For the text-containing cell, return its midpoint in [X, Y] coordinate format. 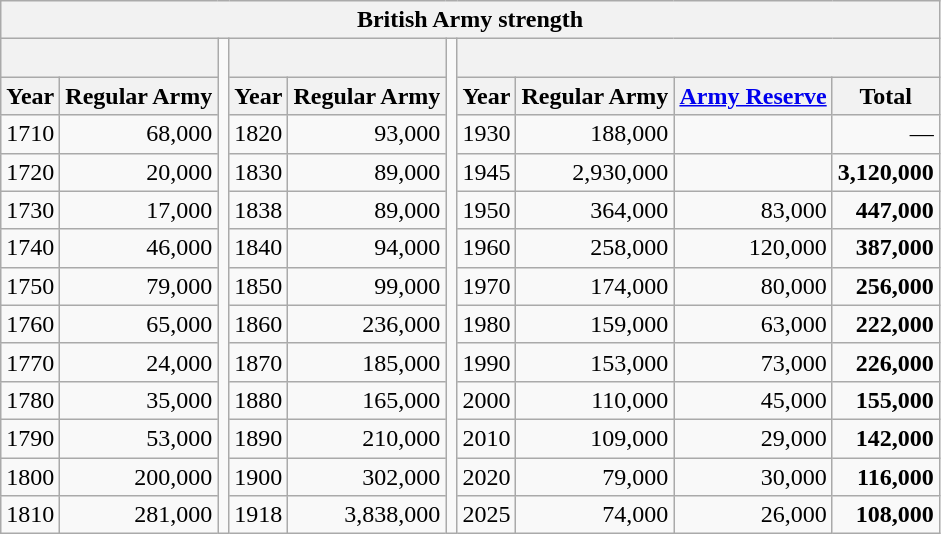
Total [886, 96]
1960 [486, 248]
British Army strength [470, 20]
94,000 [367, 248]
1970 [486, 286]
2020 [486, 477]
17,000 [139, 210]
1740 [30, 248]
1730 [30, 210]
30,000 [753, 477]
93,000 [367, 134]
226,000 [886, 362]
26,000 [753, 515]
210,000 [367, 438]
1870 [258, 362]
1900 [258, 477]
45,000 [753, 400]
— [886, 134]
1990 [486, 362]
258,000 [595, 248]
447,000 [886, 210]
65,000 [139, 324]
1930 [486, 134]
109,000 [595, 438]
387,000 [886, 248]
364,000 [595, 210]
1770 [30, 362]
1830 [258, 172]
1760 [30, 324]
53,000 [139, 438]
1800 [30, 477]
1720 [30, 172]
188,000 [595, 134]
Army Reserve [753, 96]
256,000 [886, 286]
1880 [258, 400]
2010 [486, 438]
68,000 [139, 134]
2,930,000 [595, 172]
108,000 [886, 515]
35,000 [139, 400]
73,000 [753, 362]
2000 [486, 400]
153,000 [595, 362]
1838 [258, 210]
99,000 [367, 286]
120,000 [753, 248]
24,000 [139, 362]
302,000 [367, 477]
236,000 [367, 324]
1860 [258, 324]
29,000 [753, 438]
63,000 [753, 324]
1850 [258, 286]
1980 [486, 324]
1790 [30, 438]
281,000 [139, 515]
74,000 [595, 515]
1820 [258, 134]
1950 [486, 210]
159,000 [595, 324]
1810 [30, 515]
185,000 [367, 362]
3,838,000 [367, 515]
1840 [258, 248]
1945 [486, 172]
1890 [258, 438]
20,000 [139, 172]
1918 [258, 515]
1710 [30, 134]
2025 [486, 515]
174,000 [595, 286]
1780 [30, 400]
3,120,000 [886, 172]
80,000 [753, 286]
116,000 [886, 477]
1750 [30, 286]
110,000 [595, 400]
46,000 [139, 248]
165,000 [367, 400]
155,000 [886, 400]
222,000 [886, 324]
142,000 [886, 438]
83,000 [753, 210]
200,000 [139, 477]
